Determine the (X, Y) coordinate at the center of the cell enclosing the given text.  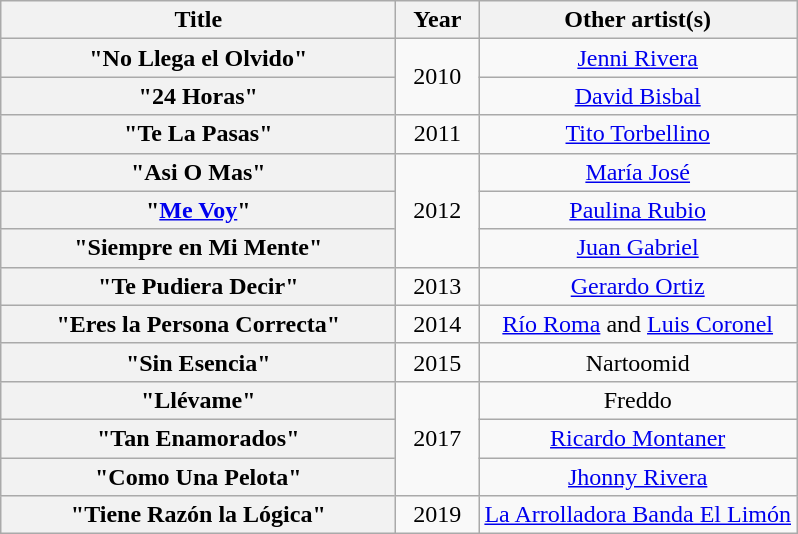
"Como Una Pelota" (198, 477)
"Siempre en Mi Mente" (198, 248)
Other artist(s) (638, 20)
2017 (438, 438)
"Te Pudiera Decir" (198, 286)
"Tiene Razón la Lógica" (198, 515)
"No Llega el Olvido" (198, 58)
2013 (438, 286)
Paulina Rubio (638, 210)
2019 (438, 515)
David Bisbal (638, 96)
"Sin Esencia" (198, 362)
Jhonny Rivera (638, 477)
Río Roma and Luis Coronel (638, 324)
"Eres la Persona Correcta" (198, 324)
Gerardo Ortiz (638, 286)
"Te La Pasas" (198, 134)
Jenni Rivera (638, 58)
Tito Torbellino (638, 134)
María José (638, 172)
Freddo (638, 400)
"Asi O Mas" (198, 172)
La Arrolladora Banda El Limón (638, 515)
Title (198, 20)
2015 (438, 362)
"Llévame" (198, 400)
"Me Voy" (198, 210)
Nartoomid (638, 362)
Ricardo Montaner (638, 438)
"Tan Enamorados" (198, 438)
2011 (438, 134)
2012 (438, 210)
2014 (438, 324)
Year (438, 20)
2010 (438, 77)
"24 Horas" (198, 96)
Juan Gabriel (638, 248)
